Detect which cell encompasses the target text, then output its [x, y] center coordinate. 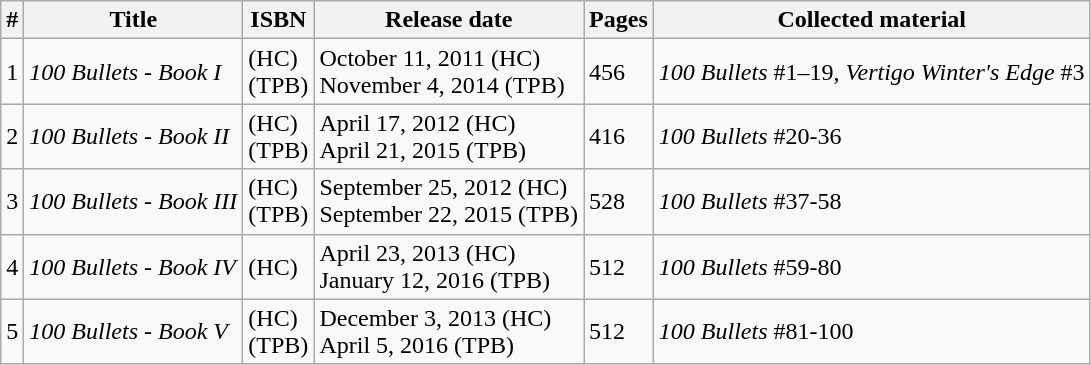
ISBN [278, 20]
528 [619, 202]
100 Bullets #59-80 [872, 266]
1 [12, 72]
4 [12, 266]
100 Bullets - Book V [134, 332]
Collected material [872, 20]
416 [619, 136]
# [12, 20]
October 11, 2011 (HC)November 4, 2014 (TPB) [449, 72]
Release date [449, 20]
Pages [619, 20]
456 [619, 72]
(HC) [278, 266]
September 25, 2012 (HC)September 22, 2015 (TPB) [449, 202]
5 [12, 332]
3 [12, 202]
100 Bullets #81-100 [872, 332]
December 3, 2013 (HC)April 5, 2016 (TPB) [449, 332]
100 Bullets - Book II [134, 136]
2 [12, 136]
100 Bullets #37-58 [872, 202]
100 Bullets - Book I [134, 72]
April 23, 2013 (HC)January 12, 2016 (TPB) [449, 266]
100 Bullets - Book IV [134, 266]
100 Bullets - Book III [134, 202]
April 17, 2012 (HC)April 21, 2015 (TPB) [449, 136]
100 Bullets #20-36 [872, 136]
100 Bullets #1–19, Vertigo Winter's Edge #3 [872, 72]
Title [134, 20]
